Find where the given text appears and provide that cell's center as (X, Y) coordinate. 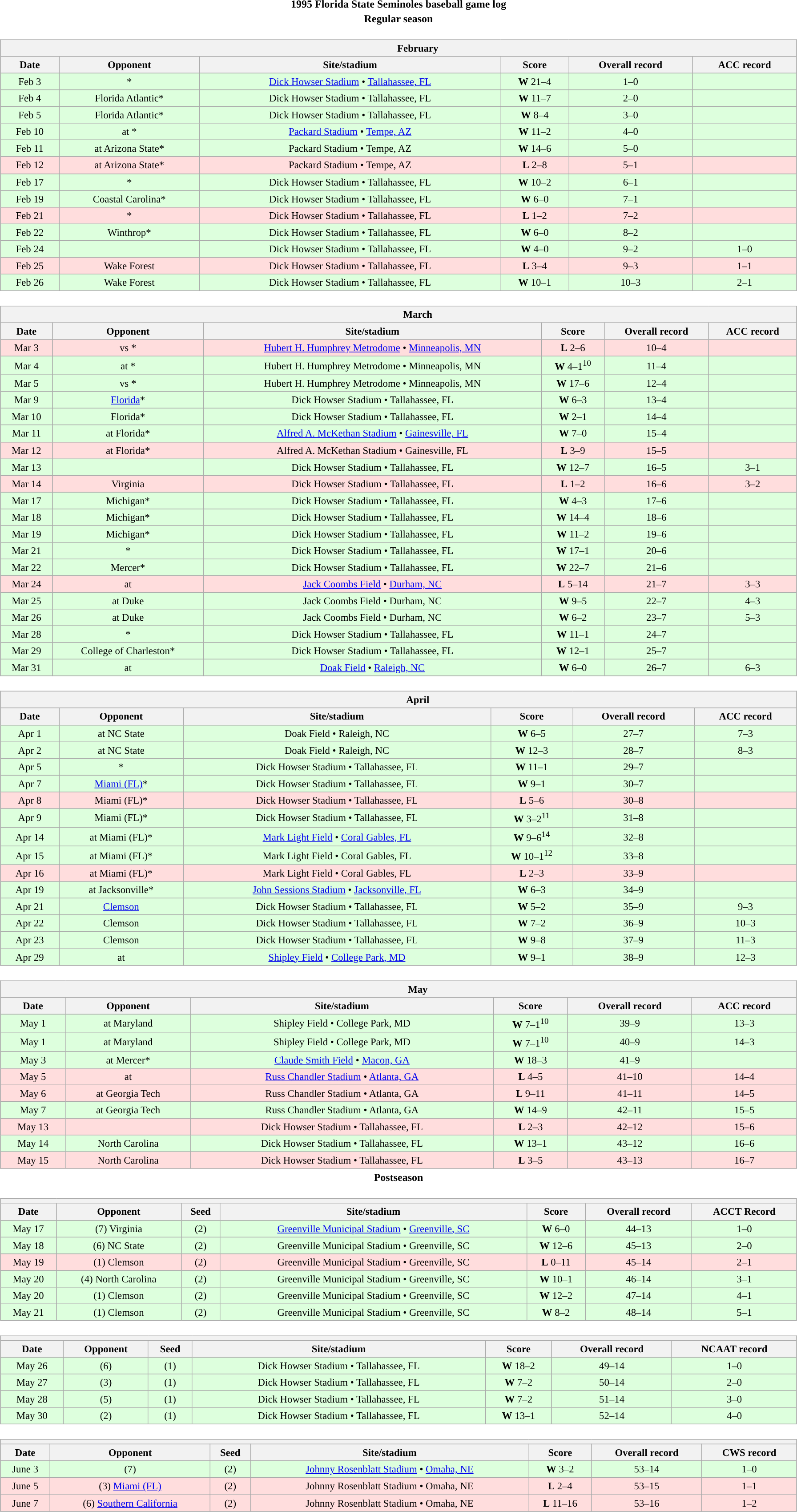
53–15 (647, 1486)
Apr 15 (30, 855)
7–3 (745, 733)
51–14 (612, 1399)
W 12–2 (556, 1295)
W 2–1 (573, 417)
30–7 (633, 784)
W 11–7 (535, 98)
6–1 (631, 182)
Feb 5 (30, 115)
5–0 (631, 149)
12–4 (656, 384)
Feb 24 (30, 249)
W 8–4 (535, 115)
April (398, 700)
CWS record (749, 1453)
W 4–0 (535, 249)
at Jacksonville* (121, 890)
Mar 11 (27, 433)
46–14 (639, 1279)
W 14–9 (530, 1110)
39–9 (630, 1023)
Claude Smith Field • Macon, GA (342, 1060)
19–6 (656, 534)
W 9–5 (573, 601)
Feb 11 (30, 149)
L 3–9 (573, 450)
Feb 3 (30, 81)
Feb 25 (30, 266)
(6) Southern California (130, 1503)
June 3 (25, 1469)
Feb 17 (30, 182)
May 26 (32, 1366)
W 9–8 (531, 940)
May 13 (33, 1127)
5–3 (753, 618)
Apr 22 (30, 923)
3–3 (753, 584)
26–7 (656, 668)
June 5 (25, 1486)
W 3–2 (560, 1469)
W 6–5 (531, 733)
20–6 (656, 551)
Mar 26 (27, 618)
Feb 26 (30, 283)
W 6–2 (573, 618)
W 14–4 (573, 517)
(4) North Carolina (119, 1279)
Feb 19 (30, 199)
1–2 (749, 1503)
L 2–6 (573, 348)
36–9 (633, 923)
8–2 (631, 232)
W 18–3 (530, 1060)
Coastal Carolina* (129, 199)
Winthrop* (129, 232)
May 14 (33, 1144)
L 2–4 (560, 1486)
February (398, 48)
Mar 4 (27, 365)
44–13 (639, 1229)
W 9–614 (531, 837)
W 18–2 (519, 1366)
Mar 17 (27, 501)
52–14 (612, 1416)
L 2–8 (535, 165)
(7) (130, 1469)
W 12–7 (573, 467)
May 18 (28, 1245)
33–9 (633, 873)
(5) (106, 1399)
43–13 (630, 1160)
Mar 24 (27, 584)
Mar 5 (27, 384)
at Mercer* (128, 1060)
42–12 (630, 1127)
Feb 10 (30, 132)
4–3 (753, 601)
Apr 1 (30, 733)
45–14 (639, 1262)
40–9 (630, 1042)
41–11 (630, 1093)
21–7 (656, 584)
Apr 7 (30, 784)
College of Charleston* (128, 651)
Mar 3 (27, 348)
34–9 (633, 890)
33–8 (633, 855)
Mar 9 (27, 400)
8–3 (745, 750)
Apr 19 (30, 890)
May 19 (28, 1262)
L 0–11 (556, 1262)
(3) Miami (FL) (130, 1486)
38–9 (633, 957)
W 7–0 (573, 433)
(6) NC State (119, 1245)
W 12–6 (556, 1245)
13–4 (656, 400)
L 4–5 (530, 1077)
Apr 23 (30, 940)
L 5–14 (573, 584)
4–1 (745, 1295)
37–9 (633, 940)
May 6 (33, 1093)
May 3 (33, 1060)
W 17–6 (573, 384)
May 15 (33, 1160)
42–11 (630, 1110)
11–3 (745, 940)
Mar 10 (27, 417)
7–1 (631, 199)
53–16 (647, 1503)
W 22–7 (573, 567)
(6) (106, 1366)
May 27 (32, 1383)
W 10–2 (535, 182)
May 21 (28, 1312)
Mar 28 (27, 635)
7–2 (631, 215)
Apr 8 (30, 800)
Apr 21 (30, 907)
18–6 (656, 517)
35–9 (633, 907)
March (398, 315)
Virginia (128, 484)
John Sessions Stadium • Jacksonville, FL (337, 890)
May (398, 989)
W 17–1 (573, 551)
24–7 (656, 635)
3–2 (753, 484)
12–3 (745, 957)
Feb 21 (30, 215)
L 5–6 (531, 800)
23–7 (656, 618)
47–14 (639, 1295)
41–9 (630, 1060)
9–2 (631, 249)
Apr 14 (30, 837)
W 21–4 (535, 81)
21–6 (656, 567)
Mar 31 (27, 668)
Feb 4 (30, 98)
Mar 14 (27, 484)
W 3–211 (531, 818)
NCAAT record (734, 1349)
W 12–1 (573, 651)
15–6 (745, 1127)
Apr 16 (30, 873)
W 4–3 (573, 501)
49–14 (612, 1366)
L 11–16 (560, 1503)
Mar 29 (27, 651)
Mar 22 (27, 567)
43–12 (630, 1144)
14–3 (745, 1042)
L 3–4 (535, 266)
45–13 (639, 1245)
Apr 29 (30, 957)
29–7 (633, 767)
17–6 (656, 501)
W 14–6 (535, 149)
Mar 25 (27, 601)
Apr 5 (30, 767)
6–3 (753, 668)
16–7 (745, 1160)
W 5–2 (531, 907)
W 12–3 (531, 750)
May 30 (32, 1416)
Apr 9 (30, 818)
31–8 (633, 818)
Mar 12 (27, 450)
(3) (106, 1383)
Apr 2 (30, 750)
(7) Virginia (119, 1229)
16–5 (656, 467)
27–7 (633, 733)
41–10 (630, 1077)
25–7 (656, 651)
Feb 22 (30, 232)
May 28 (32, 1399)
50–14 (612, 1383)
15–4 (656, 433)
28–7 (633, 750)
13–3 (745, 1023)
Feb 12 (30, 165)
Mar 21 (27, 551)
W 8–2 (556, 1312)
53–14 (647, 1469)
ACCT Record (745, 1212)
Mar 13 (27, 467)
June 7 (25, 1503)
W 4–110 (573, 365)
L 9–11 (530, 1093)
32–8 (633, 837)
May 17 (28, 1229)
May 7 (33, 1110)
L 3–5 (530, 1160)
May 5 (33, 1077)
Mar 18 (27, 517)
10–4 (656, 348)
Mar 19 (27, 534)
30–8 (633, 800)
14–5 (745, 1093)
22–7 (656, 601)
Mercer* (128, 567)
W 10–112 (531, 855)
48–14 (639, 1312)
11–4 (656, 365)
